Capture the cell that displays the provided text and extract its [x, y] central coordinate. 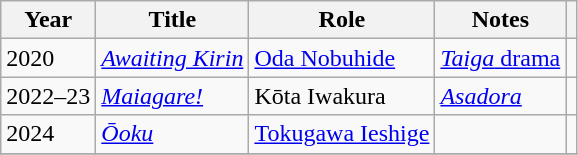
Role [342, 20]
Year [48, 20]
2024 [48, 134]
2022–23 [48, 96]
Taiga drama [500, 58]
Tokugawa Ieshige [342, 134]
Awaiting Kirin [172, 58]
Title [172, 20]
Maiagare! [172, 96]
Kōta Iwakura [342, 96]
Asadora [500, 96]
2020 [48, 58]
Ōoku [172, 134]
Oda Nobuhide [342, 58]
Notes [500, 20]
